Output the [x, y] coordinate of the center of the cell containing the given text.  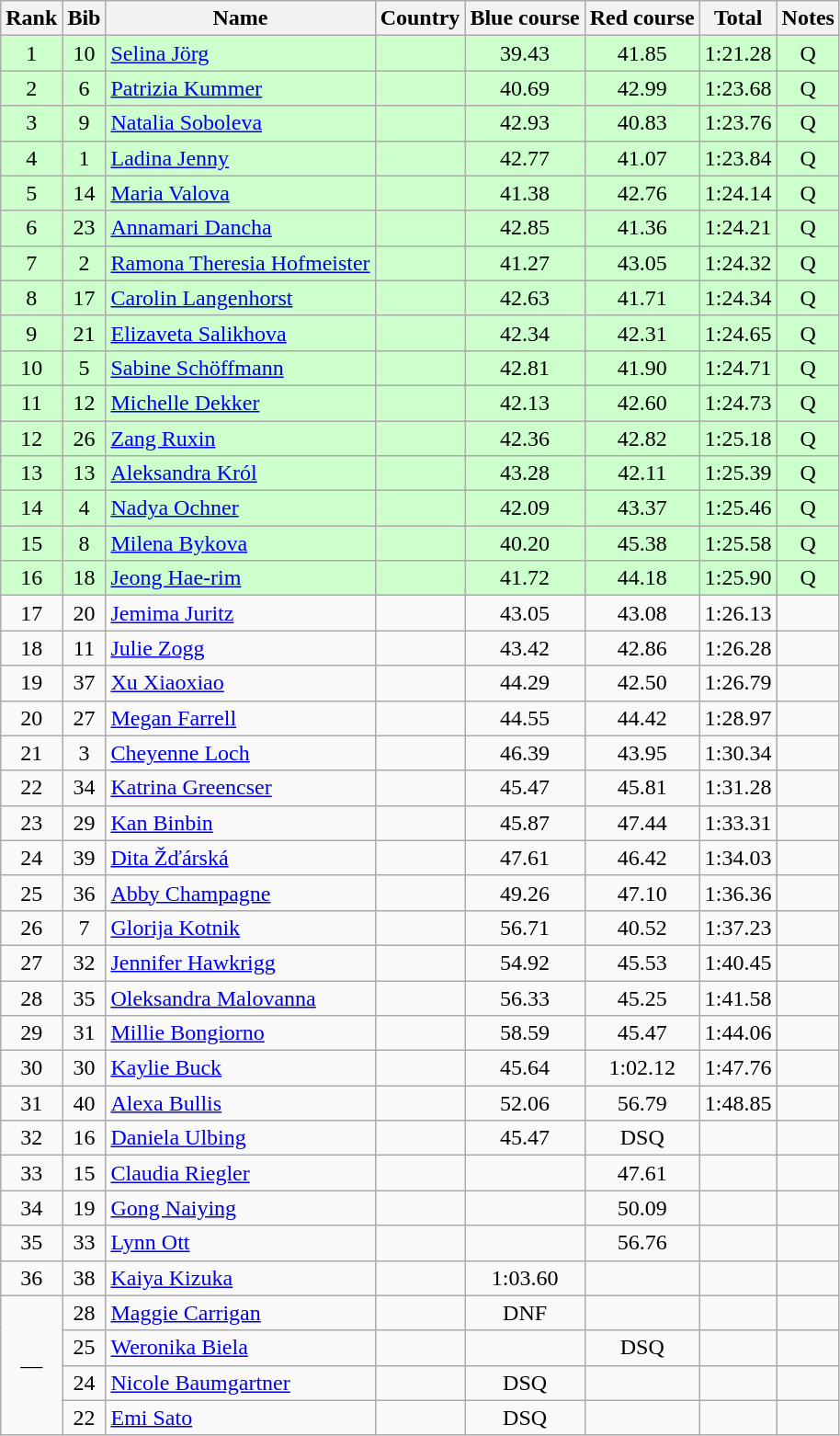
Sabine Schöffmann [241, 368]
Notes [808, 18]
1:24.73 [738, 403]
42.31 [641, 333]
45.81 [641, 788]
42.76 [641, 193]
54.92 [525, 963]
Jeong Hae-rim [241, 578]
Aleksandra Król [241, 473]
1:26.28 [738, 648]
49.26 [525, 893]
Emi Sato [241, 1418]
42.82 [641, 439]
Country [420, 18]
47.44 [641, 823]
39 [85, 858]
1:28.97 [738, 718]
Maria Valova [241, 193]
42.34 [525, 333]
Julie Zogg [241, 648]
43.37 [641, 508]
Jemima Juritz [241, 613]
Bib [85, 18]
44.55 [525, 718]
DNF [525, 1313]
42.63 [525, 298]
42.36 [525, 439]
Jennifer Hawkrigg [241, 963]
46.42 [641, 858]
1:24.21 [738, 228]
42.50 [641, 683]
Katrina Greencser [241, 788]
39.43 [525, 53]
1:24.71 [738, 368]
40.83 [641, 123]
Maggie Carrigan [241, 1313]
1:44.06 [738, 1033]
43.08 [641, 613]
41.72 [525, 578]
42.09 [525, 508]
Nadya Ochner [241, 508]
Weronika Biela [241, 1348]
45.25 [641, 997]
1:48.85 [738, 1103]
45.38 [641, 543]
Rank [31, 18]
37 [85, 683]
Kaiya Kizuka [241, 1278]
Blue course [525, 18]
43.42 [525, 648]
1:24.32 [738, 263]
42.60 [641, 403]
1:41.58 [738, 997]
Glorija Kotnik [241, 928]
56.33 [525, 997]
1:33.31 [738, 823]
Kan Binbin [241, 823]
40.20 [525, 543]
41.38 [525, 193]
43.28 [525, 473]
1:26.13 [738, 613]
45.53 [641, 963]
Milena Bykova [241, 543]
41.27 [525, 263]
1:23.76 [738, 123]
1:25.90 [738, 578]
1:36.36 [738, 893]
1:37.23 [738, 928]
40.69 [525, 88]
Red course [641, 18]
42.81 [525, 368]
1:47.76 [738, 1068]
40.52 [641, 928]
Claudia Riegler [241, 1173]
1:21.28 [738, 53]
44.29 [525, 683]
Ladina Jenny [241, 158]
40 [85, 1103]
41.36 [641, 228]
42.99 [641, 88]
1:24.14 [738, 193]
1:23.84 [738, 158]
Lynn Ott [241, 1243]
42.77 [525, 158]
1:26.79 [738, 683]
Daniela Ulbing [241, 1138]
Total [738, 18]
47.10 [641, 893]
Name [241, 18]
41.90 [641, 368]
38 [85, 1278]
Patrizia Kummer [241, 88]
42.11 [641, 473]
1:40.45 [738, 963]
Nicole Baumgartner [241, 1383]
Carolin Langenhorst [241, 298]
56.71 [525, 928]
52.06 [525, 1103]
Megan Farrell [241, 718]
Dita Žďárská [241, 858]
Gong Naiying [241, 1208]
58.59 [525, 1033]
1:02.12 [641, 1068]
Selina Jörg [241, 53]
44.18 [641, 578]
1:23.68 [738, 88]
41.07 [641, 158]
42.13 [525, 403]
1:34.03 [738, 858]
41.85 [641, 53]
Zang Ruxin [241, 439]
42.85 [525, 228]
50.09 [641, 1208]
Elizaveta Salikhova [241, 333]
45.87 [525, 823]
1:25.18 [738, 439]
1:24.65 [738, 333]
Abby Champagne [241, 893]
46.39 [525, 753]
Natalia Soboleva [241, 123]
Kaylie Buck [241, 1068]
Oleksandra Malovanna [241, 997]
— [31, 1365]
Millie Bongiorno [241, 1033]
1:25.39 [738, 473]
1:30.34 [738, 753]
Cheyenne Loch [241, 753]
43.95 [641, 753]
56.79 [641, 1103]
Xu Xiaoxiao [241, 683]
45.64 [525, 1068]
42.86 [641, 648]
1:25.58 [738, 543]
1:03.60 [525, 1278]
Alexa Bullis [241, 1103]
1:25.46 [738, 508]
Michelle Dekker [241, 403]
1:31.28 [738, 788]
Ramona Theresia Hofmeister [241, 263]
56.76 [641, 1243]
1:24.34 [738, 298]
42.93 [525, 123]
Annamari Dancha [241, 228]
41.71 [641, 298]
44.42 [641, 718]
